Find where the given text appears and provide that cell's center as (X, Y) coordinate. 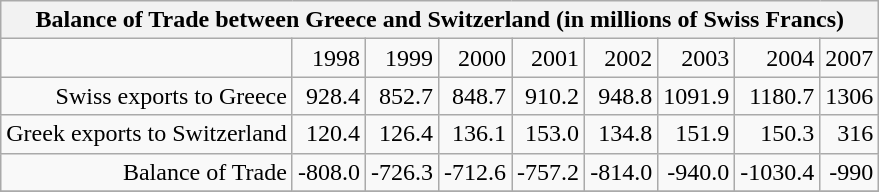
-712.6 (476, 172)
1091.9 (696, 96)
2004 (778, 58)
2003 (696, 58)
1999 (402, 58)
120.4 (328, 134)
910.2 (548, 96)
2007 (850, 58)
Balance of Trade (147, 172)
928.4 (328, 96)
-990 (850, 172)
848.7 (476, 96)
2000 (476, 58)
153.0 (548, 134)
134.8 (622, 134)
Greek exports to Switzerland (147, 134)
136.1 (476, 134)
150.3 (778, 134)
852.7 (402, 96)
-757.2 (548, 172)
-808.0 (328, 172)
1180.7 (778, 96)
948.8 (622, 96)
151.9 (696, 134)
-726.3 (402, 172)
-814.0 (622, 172)
1998 (328, 58)
-940.0 (696, 172)
1306 (850, 96)
Swiss exports to Greece (147, 96)
2002 (622, 58)
126.4 (402, 134)
Balance of Trade between Greece and Switzerland (in millions of Swiss Francs) (440, 20)
2001 (548, 58)
-1030.4 (778, 172)
316 (850, 134)
